Return [X, Y] of the center of cell containing provided text 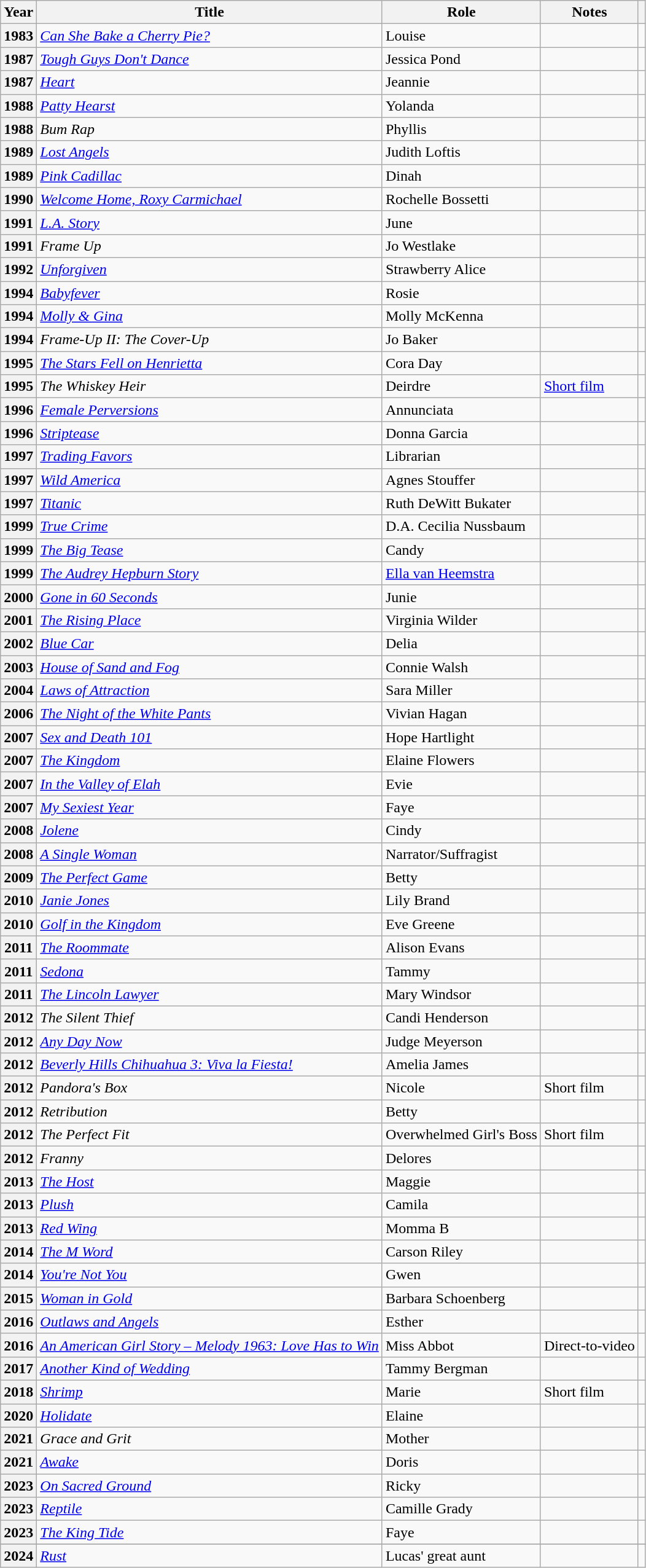
The Perfect Game [210, 877]
Grace and Grit [210, 1439]
Candi Henderson [461, 1017]
Louise [461, 36]
Eve Greene [461, 924]
Gwen [461, 1275]
Ella van Heemstra [461, 573]
Mary Windsor [461, 994]
Role [461, 12]
Elaine [461, 1415]
Sex and Death 101 [210, 737]
Rochelle Bossetti [461, 199]
1983 [18, 36]
Titanic [210, 503]
Lucas' great aunt [461, 1556]
Momma B [461, 1228]
2003 [18, 667]
Notes [590, 12]
Marie [461, 1392]
Jessica Pond [461, 59]
The Roommate [210, 947]
Blue Car [210, 643]
Golf in the Kingdom [210, 924]
Pandora's Box [210, 1088]
Cora Day [461, 363]
Holidate [210, 1415]
Gone in 60 Seconds [210, 597]
Alison Evans [461, 947]
Jeannie [461, 82]
In the Valley of Elah [210, 784]
On Sacred Ground [210, 1486]
My Sexiest Year [210, 807]
Camille Grady [461, 1509]
Red Wing [210, 1228]
2001 [18, 620]
Rosie [461, 293]
2004 [18, 691]
Librarian [461, 457]
Lost Angels [210, 152]
1990 [18, 199]
Annunciata [461, 410]
Hope Hartlight [461, 737]
2018 [18, 1392]
2024 [18, 1556]
Frame-Up II: The Cover-Up [210, 340]
Jolene [210, 831]
Candy [461, 550]
Outlaws and Angels [210, 1322]
Sedona [210, 971]
2015 [18, 1298]
House of Sand and Fog [210, 667]
Barbara Schoenberg [461, 1298]
Rust [210, 1556]
Female Perversions [210, 410]
Mother [461, 1439]
Babyfever [210, 293]
Awake [210, 1462]
Delia [461, 643]
Narrator/Suffragist [461, 854]
Title [210, 12]
Pink Cadillac [210, 176]
Judith Loftis [461, 152]
The Host [210, 1182]
2020 [18, 1415]
You're Not You [210, 1275]
Deirdre [461, 386]
D.A. Cecilia Nussbaum [461, 527]
Amelia James [461, 1065]
Tammy [461, 971]
Ruth DeWitt Bukater [461, 503]
Esther [461, 1322]
Reptile [210, 1509]
L.A. Story [210, 222]
Trading Favors [210, 457]
Welcome Home, Roxy Carmichael [210, 199]
Striptease [210, 433]
Phyllis [461, 129]
Evie [461, 784]
Unforgiven [210, 269]
Vivian Hagan [461, 714]
Donna Garcia [461, 433]
The Audrey Hepburn Story [210, 573]
Laws of Attraction [210, 691]
Delores [461, 1158]
Retribution [210, 1111]
Beverly Hills Chihuahua 3: Viva la Fiesta! [210, 1065]
The Whiskey Heir [210, 386]
Wild America [210, 480]
Any Day Now [210, 1041]
June [461, 222]
2000 [18, 597]
Junie [461, 597]
Miss Abbot [461, 1345]
Virginia Wilder [461, 620]
Woman in Gold [210, 1298]
Year [18, 12]
Direct-to-video [590, 1345]
The Silent Thief [210, 1017]
Another Kind of Wedding [210, 1368]
Maggie [461, 1182]
The Kingdom [210, 761]
Cindy [461, 831]
Jo Baker [461, 340]
The Big Tease [210, 550]
Plush [210, 1205]
Agnes Stouffer [461, 480]
A Single Woman [210, 854]
Patty Hearst [210, 106]
Molly & Gina [210, 316]
1992 [18, 269]
2009 [18, 877]
Doris [461, 1462]
Yolanda [461, 106]
Janie Jones [210, 901]
Frame Up [210, 246]
Shrimp [210, 1392]
The King Tide [210, 1532]
Carson Riley [461, 1252]
Heart [210, 82]
Tammy Bergman [461, 1368]
Can She Bake a Cherry Pie? [210, 36]
Elaine Flowers [461, 761]
The Lincoln Lawyer [210, 994]
The M Word [210, 1252]
Tough Guys Don't Dance [210, 59]
An American Girl Story – Melody 1963: Love Has to Win [210, 1345]
Ricky [461, 1486]
Franny [210, 1158]
The Stars Fell on Henrietta [210, 363]
Bum Rap [210, 129]
Jo Westlake [461, 246]
The Rising Place [210, 620]
Dinah [461, 176]
The Night of the White Pants [210, 714]
Sara Miller [461, 691]
Strawberry Alice [461, 269]
Overwhelmed Girl's Boss [461, 1135]
2017 [18, 1368]
Camila [461, 1205]
2006 [18, 714]
Molly McKenna [461, 316]
Nicole [461, 1088]
The Perfect Fit [210, 1135]
Connie Walsh [461, 667]
2002 [18, 643]
Lily Brand [461, 901]
Judge Meyerson [461, 1041]
True Crime [210, 527]
